Return (X, Y) of the center of cell containing provided text 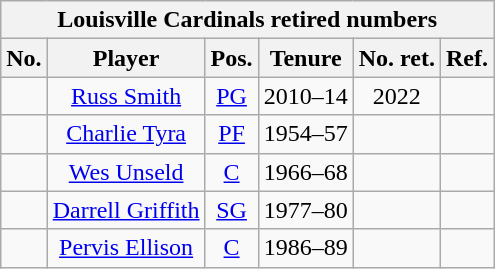
Tenure (306, 58)
PF (232, 134)
Ref. (466, 58)
1966–68 (306, 172)
Pervis Ellison (126, 248)
No. ret. (396, 58)
1977–80 (306, 210)
Louisville Cardinals retired numbers (248, 20)
Player (126, 58)
Pos. (232, 58)
1954–57 (306, 134)
Darrell Griffith (126, 210)
Wes Unseld (126, 172)
1986–89 (306, 248)
No. (24, 58)
2010–14 (306, 96)
PG (232, 96)
Russ Smith (126, 96)
SG (232, 210)
Charlie Tyra (126, 134)
2022 (396, 96)
